Detect which cell encompasses the target text, then output its [X, Y] center coordinate. 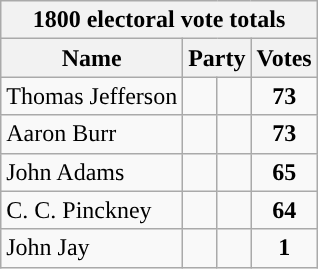
1800 electoral vote totals [159, 20]
Aaron Burr [92, 134]
1 [284, 248]
65 [284, 172]
C. C. Pinckney [92, 210]
Votes [284, 58]
John Adams [92, 172]
Name [92, 58]
Party [217, 58]
John Jay [92, 248]
Thomas Jefferson [92, 96]
64 [284, 210]
